Provide the (X, Y) coordinate of the cell's center where the given text is located.  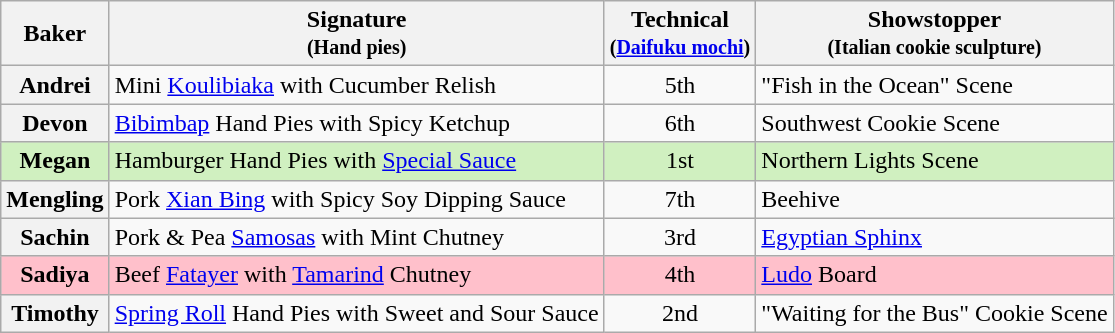
4th (680, 275)
Pork & Pea Samosas with Mint Chutney (356, 237)
3rd (680, 237)
Andrei (55, 85)
Northern Lights Scene (934, 161)
7th (680, 199)
Beehive (934, 199)
Ludo Board (934, 275)
Egyptian Sphinx (934, 237)
6th (680, 123)
2nd (680, 313)
Beef Fatayer with Tamarind Chutney (356, 275)
Spring Roll Hand Pies with Sweet and Sour Sauce (356, 313)
Signature(Hand pies) (356, 34)
Megan (55, 161)
Sadiya (55, 275)
Sachin (55, 237)
"Fish in the Ocean" Scene (934, 85)
1st (680, 161)
Devon (55, 123)
5th (680, 85)
Hamburger Hand Pies with Special Sauce (356, 161)
Showstopper(Italian cookie sculpture) (934, 34)
Mini Koulibiaka with Cucumber Relish (356, 85)
Baker (55, 34)
Southwest Cookie Scene (934, 123)
Pork Xian Bing with Spicy Soy Dipping Sauce (356, 199)
Bibimbap Hand Pies with Spicy Ketchup (356, 123)
Timothy (55, 313)
"Waiting for the Bus" Cookie Scene (934, 313)
Mengling (55, 199)
Technical(Daifuku mochi) (680, 34)
